Return the (X, Y) coordinate for the center point of the cell that contains the specified text.  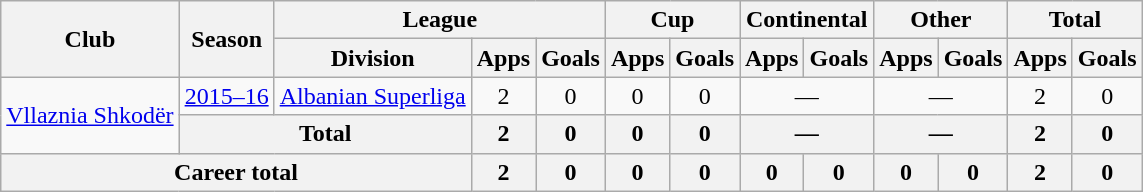
Club (90, 39)
League (440, 20)
Career total (236, 172)
Vllaznia Shkodër (90, 115)
Other (941, 20)
Season (226, 39)
Albanian Superliga (372, 96)
Continental (807, 20)
2015–16 (226, 96)
Cup (672, 20)
Division (372, 58)
